Search for the cell housing the specified text and yield its [X, Y] center coordinate. 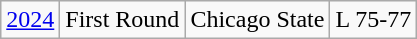
2024 [30, 20]
L 75-77 [374, 20]
First Round [122, 20]
Chicago State [258, 20]
